Return the (X, Y) coordinate for the center point of the cell that contains the specified text.  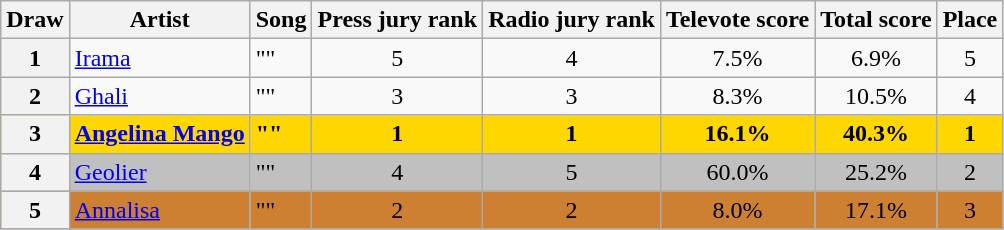
Radio jury rank (572, 20)
Song (281, 20)
Irama (160, 58)
Total score (876, 20)
Artist (160, 20)
Televote score (737, 20)
60.0% (737, 172)
8.0% (737, 210)
Place (970, 20)
16.1% (737, 134)
10.5% (876, 96)
8.3% (737, 96)
Press jury rank (398, 20)
17.1% (876, 210)
Draw (35, 20)
6.9% (876, 58)
Geolier (160, 172)
7.5% (737, 58)
Ghali (160, 96)
40.3% (876, 134)
Angelina Mango (160, 134)
25.2% (876, 172)
Annalisa (160, 210)
